Pinpoint the cell where the given text exists, returning its (X, Y) midpoint coordinate. 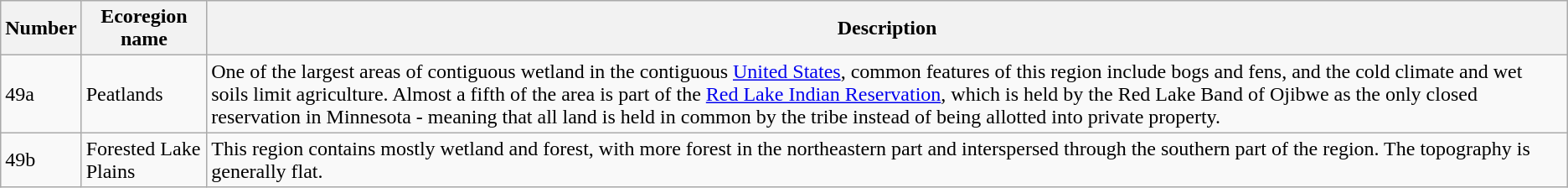
49a (41, 94)
49b (41, 159)
Forested Lake Plains (144, 159)
Description (888, 29)
Peatlands (144, 94)
Number (41, 29)
Ecoregion name (144, 29)
